Detect which cell encompasses the target text, then output its [X, Y] center coordinate. 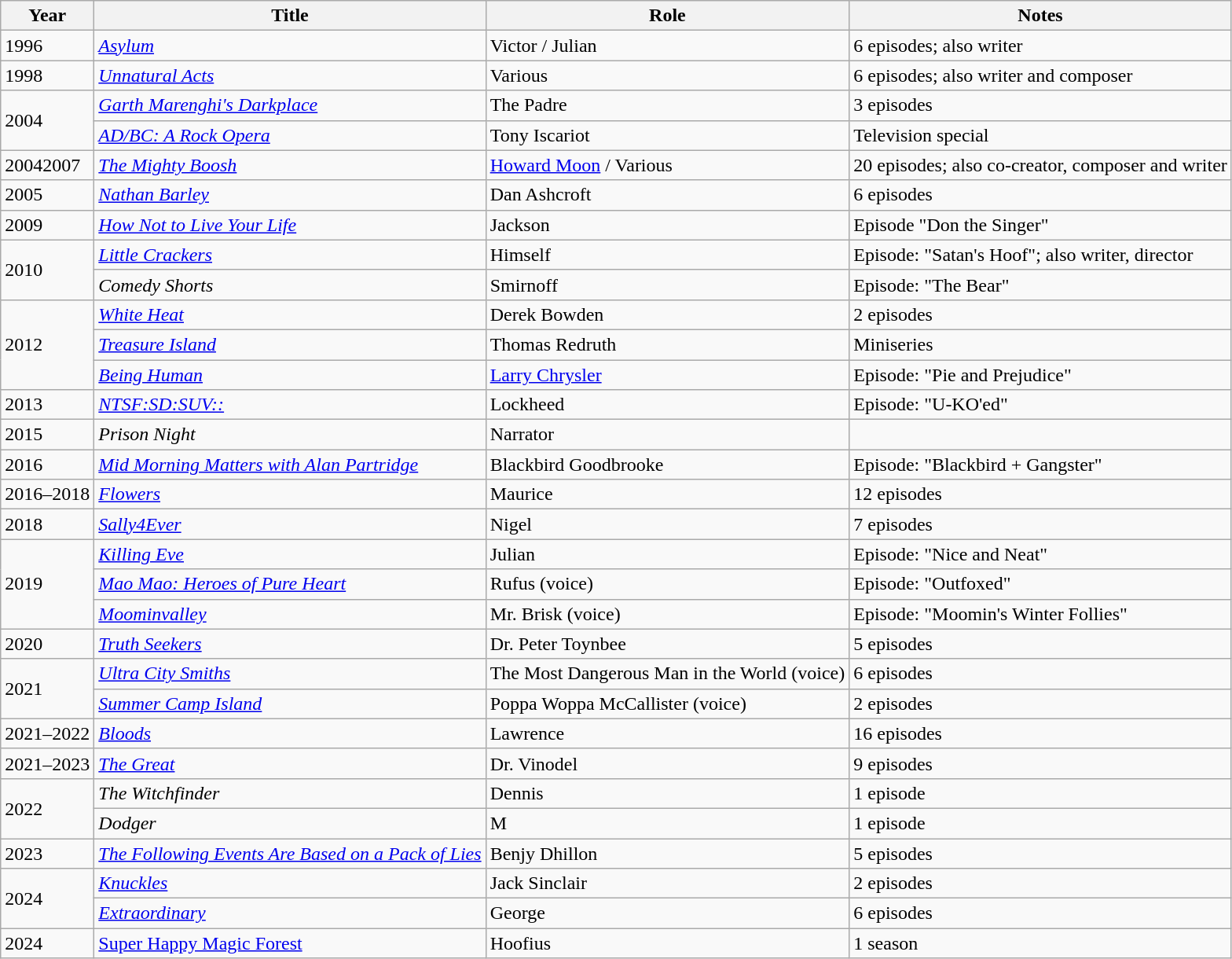
Dr. Peter Toynbee [668, 644]
Lawrence [668, 733]
George [668, 913]
2016–2018 [47, 494]
Various [668, 75]
Maurice [668, 494]
Narrator [668, 435]
Thomas Redruth [668, 344]
Episode: "Pie and Prejudice" [1040, 375]
The Following Events Are Based on a Pack of Lies [290, 853]
12 episodes [1040, 494]
Role [668, 16]
Victor / Julian [668, 46]
20042007 [47, 165]
Sally4Ever [290, 524]
3 episodes [1040, 105]
Bloods [290, 733]
2023 [47, 853]
NTSF:SD:SUV:: [290, 405]
Notes [1040, 16]
White Heat [290, 314]
Poppa Woppa McCallister (voice) [668, 704]
2019 [47, 584]
Little Crackers [290, 255]
Episode: "Satan's Hoof"; also writer, director [1040, 255]
Derek Bowden [668, 314]
Prison Night [290, 435]
2021–2023 [47, 763]
Episode: "Moomin's Winter Follies" [1040, 614]
Julian [668, 554]
2020 [47, 644]
Dr. Vinodel [668, 763]
Episode: "The Bear" [1040, 285]
Smirnoff [668, 285]
Episode: "Blackbird + Gangster" [1040, 465]
9 episodes [1040, 763]
2013 [47, 405]
Benjy Dhillon [668, 853]
2016 [47, 465]
Title [290, 16]
Unnatural Acts [290, 75]
2010 [47, 270]
Dodger [290, 823]
6 episodes; also writer and composer [1040, 75]
2021–2022 [47, 733]
1996 [47, 46]
20 episodes; also co-creator, composer and writer [1040, 165]
2022 [47, 808]
Year [47, 16]
Truth Seekers [290, 644]
The Most Dangerous Man in the World (voice) [668, 674]
Episode: "U-KO'ed" [1040, 405]
Killing Eve [290, 554]
Howard Moon / Various [668, 165]
Garth Marenghi's Darkplace [290, 105]
2012 [47, 344]
Himself [668, 255]
Dennis [668, 793]
2021 [47, 689]
2005 [47, 195]
Being Human [290, 375]
The Great [290, 763]
How Not to Live Your Life [290, 225]
Tony Iscariot [668, 135]
Jack Sinclair [668, 884]
The Witchfinder [290, 793]
2015 [47, 435]
Episode: "Nice and Neat" [1040, 554]
Summer Camp Island [290, 704]
16 episodes [1040, 733]
Miniseries [1040, 344]
Mao Mao: Heroes of Pure Heart [290, 584]
Moominvalley [290, 614]
Mr. Brisk (voice) [668, 614]
Mid Morning Matters with Alan Partridge [290, 465]
Lockheed [668, 405]
AD/BC: A Rock Opera [290, 135]
Episode "Don the Singer" [1040, 225]
Flowers [290, 494]
2009 [47, 225]
Dan Ashcroft [668, 195]
Super Happy Magic Forest [290, 943]
Rufus (voice) [668, 584]
2004 [47, 120]
Comedy Shorts [290, 285]
Treasure Island [290, 344]
Extraordinary [290, 913]
Nathan Barley [290, 195]
Larry Chrysler [668, 375]
Episode: "Outfoxed" [1040, 584]
The Padre [668, 105]
M [668, 823]
Television special [1040, 135]
The Mighty Boosh [290, 165]
1 season [1040, 943]
Asylum [290, 46]
2018 [47, 524]
Jackson [668, 225]
1998 [47, 75]
7 episodes [1040, 524]
Blackbird Goodbrooke [668, 465]
6 episodes; also writer [1040, 46]
Ultra City Smiths [290, 674]
Nigel [668, 524]
Hoofius [668, 943]
Knuckles [290, 884]
